Return [X, Y] of the center of cell containing provided text 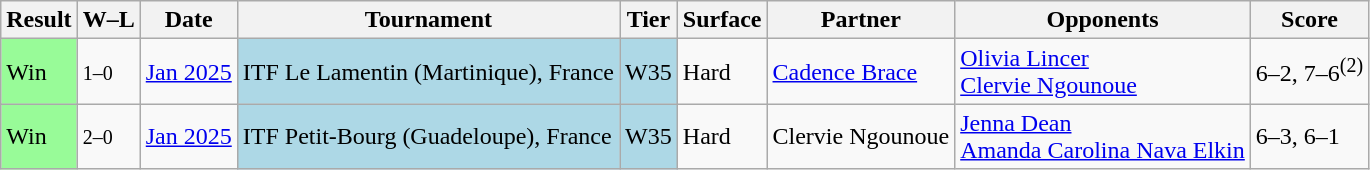
ITF Petit-Bourg (Guadeloupe), France [428, 136]
Tier [649, 20]
Partner [861, 20]
W–L [108, 20]
Clervie Ngounoue [861, 136]
Jenna Dean Amanda Carolina Nava Elkin [1103, 136]
Date [188, 20]
Surface [722, 20]
2–0 [108, 136]
Cadence Brace [861, 72]
Tournament [428, 20]
6–3, 6–1 [1309, 136]
Result [39, 20]
6–2, 7–6(2) [1309, 72]
Olivia Lincer Clervie Ngounoue [1103, 72]
Score [1309, 20]
ITF Le Lamentin (Martinique), France [428, 72]
Opponents [1103, 20]
1–0 [108, 72]
